From the cell containing the given text, extract its center point as (X, Y) coordinate. 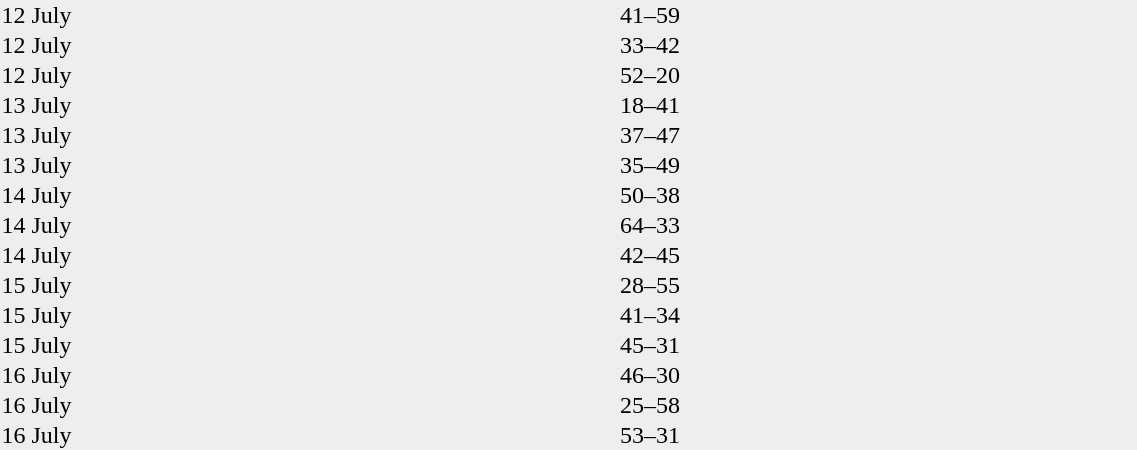
42–45 (650, 255)
46–30 (650, 375)
37–47 (650, 135)
53–31 (650, 435)
41–59 (650, 15)
45–31 (650, 345)
28–55 (650, 285)
35–49 (650, 165)
41–34 (650, 315)
18–41 (650, 105)
50–38 (650, 195)
25–58 (650, 405)
52–20 (650, 75)
64–33 (650, 225)
33–42 (650, 45)
